Determine the [X, Y] coordinate at the center of the cell enclosing the given text.  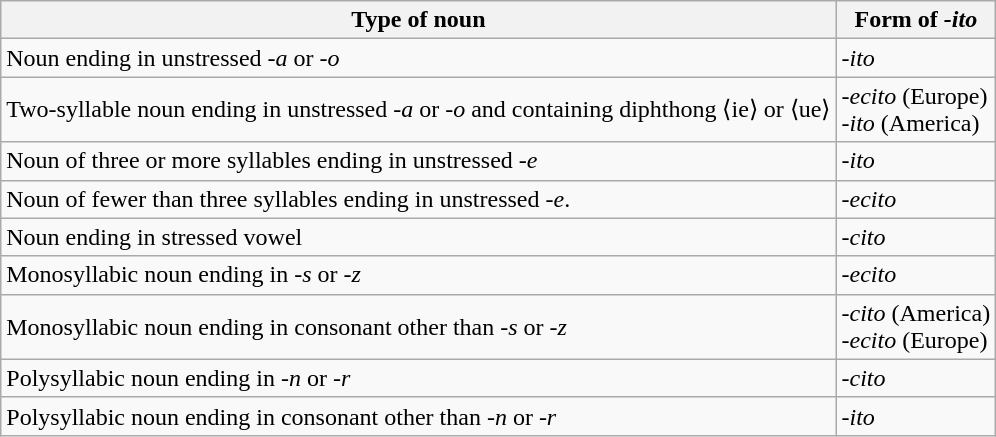
Noun of fewer than three syllables ending in unstressed -e. [418, 199]
Monosyllabic noun ending in -s or -z [418, 275]
Two-syllable noun ending in unstressed -a or -o and containing diphthong ⟨ie⟩ or ⟨ue⟩ [418, 110]
-cito (America)-ecito (Europe) [916, 326]
Form of -ito [916, 20]
Noun ending in stressed vowel [418, 237]
Type of noun [418, 20]
-ecito (Europe)-ito (America) [916, 110]
Polysyllabic noun ending in consonant other than -n or -r [418, 416]
Monosyllabic noun ending in consonant other than -s or -z [418, 326]
Noun of three or more syllables ending in unstressed -e [418, 161]
Noun ending in unstressed -a or -o [418, 58]
Polysyllabic noun ending in -n or -r [418, 378]
